Detect which cell encompasses the target text, then output its (X, Y) center coordinate. 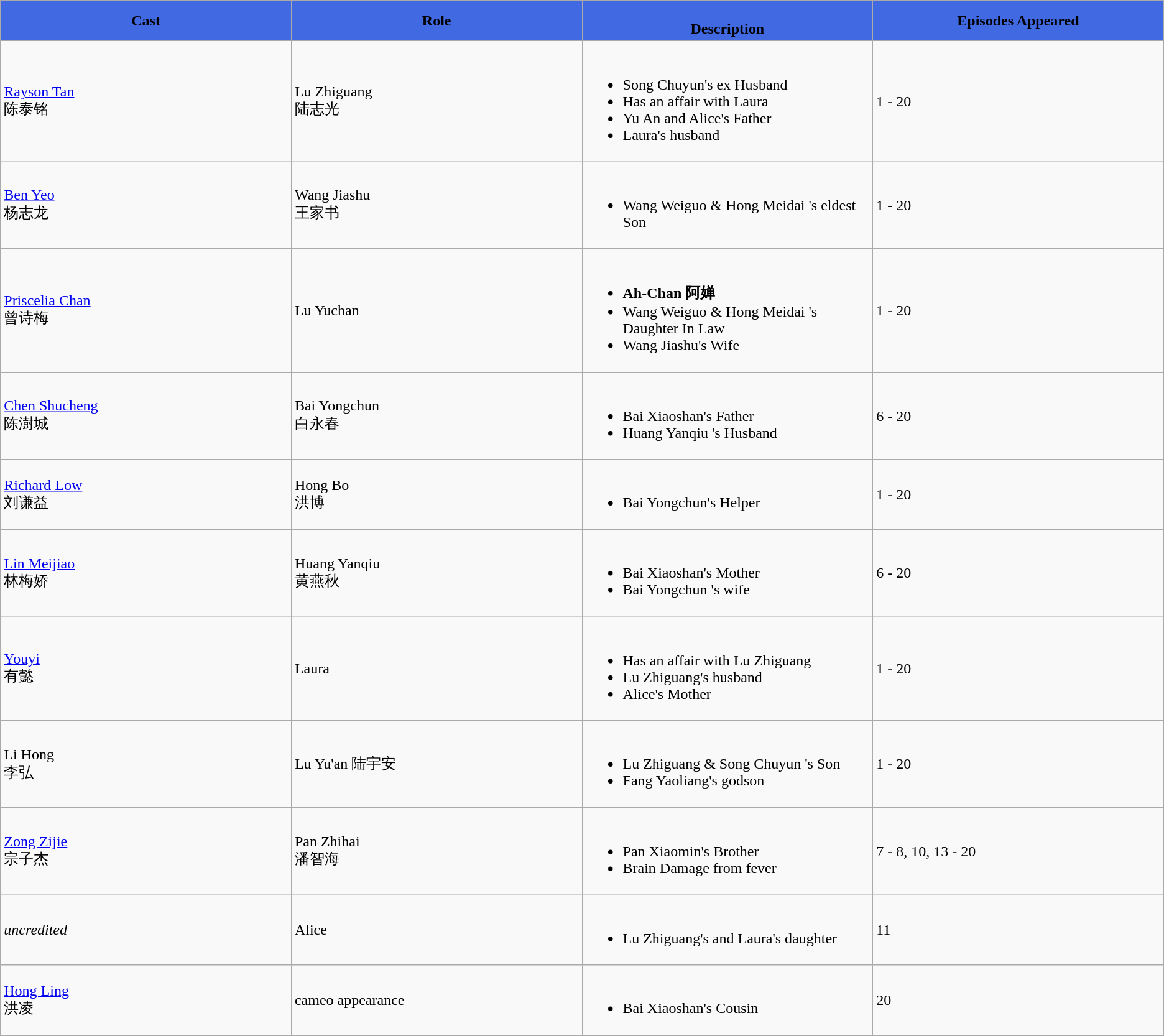
Richard Low 刘谦益 (146, 495)
Laura (436, 669)
11 (1018, 930)
Rayson Tan 陈泰铭 (146, 101)
Bai Xiaoshan's Cousin (727, 1000)
Bai Yongchun 白永春 (436, 415)
Lin Meijiao 林梅娇 (146, 573)
uncredited (146, 930)
Bai Xiaoshan's FatherHuang Yanqiu 's Husband (727, 415)
Bai Yongchun's Helper (727, 495)
Zong Zijie 宗子杰 (146, 851)
Hong Bo 洪博 (436, 495)
Lu Zhiguang's and Laura's daughter (727, 930)
Lu Yuchan (436, 311)
Has an affair with Lu ZhiguangLu Zhiguang's husbandAlice's Mother (727, 669)
Ben Yeo 杨志龙 (146, 205)
Wang Weiguo & Hong Meidai 's eldest Son (727, 205)
Wang Jiashu 王家书 (436, 205)
Lu Zhiguang & Song Chuyun 's SonFang Yaoliang's godson (727, 764)
Hong Ling 洪凌 (146, 1000)
Ah-Chan 阿婵Wang Weiguo & Hong Meidai 's Daughter In LawWang Jiashu's Wife (727, 311)
cameo appearance (436, 1000)
20 (1018, 1000)
Role (436, 21)
Cast (146, 21)
Li Hong 李弘 (146, 764)
Lu Yu'an 陆宇安 (436, 764)
Bai Xiaoshan's MotherBai Yongchun 's wife (727, 573)
Episodes Appeared (1018, 21)
Youyi 有懿 (146, 669)
Pan Zhihai 潘智海 (436, 851)
Description (727, 21)
Lu Zhiguang 陆志光 (436, 101)
7 - 8, 10, 13 - 20 (1018, 851)
Pan Xiaomin's BrotherBrain Damage from fever (727, 851)
Song Chuyun's ex HusbandHas an affair with LauraYu An and Alice's FatherLaura's husband (727, 101)
Chen Shucheng 陈澍城 (146, 415)
Priscelia Chan 曾诗梅 (146, 311)
Alice (436, 930)
Huang Yanqiu 黄燕秋 (436, 573)
